Search for the cell housing the specified text and yield its (X, Y) center coordinate. 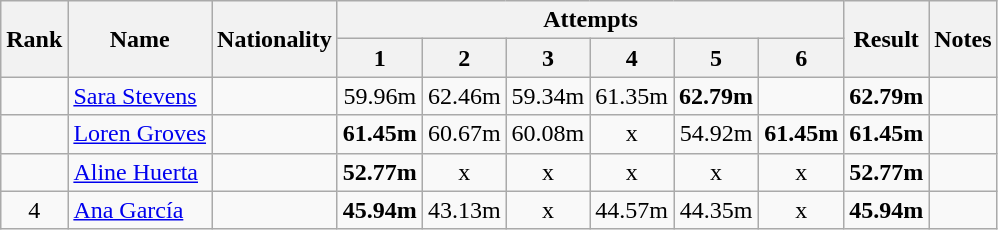
3 (548, 58)
Ana García (140, 210)
6 (802, 58)
Rank (34, 39)
Loren Groves (140, 134)
61.35m (632, 96)
59.34m (548, 96)
2 (464, 58)
Sara Stevens (140, 96)
Nationality (275, 39)
60.08m (548, 134)
43.13m (464, 210)
Name (140, 39)
60.67m (464, 134)
44.35m (716, 210)
5 (716, 58)
Notes (963, 39)
Attempts (590, 20)
44.57m (632, 210)
54.92m (716, 134)
Aline Huerta (140, 172)
1 (380, 58)
Result (886, 39)
62.46m (464, 96)
59.96m (380, 96)
